Find where the given text appears and provide that cell's center as (X, Y) coordinate. 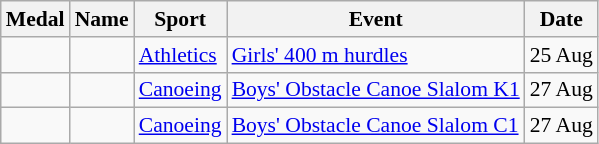
Girls' 400 m hurdles (376, 55)
25 Aug (562, 55)
Name (102, 19)
Boys' Obstacle Canoe Slalom C1 (376, 126)
Sport (180, 19)
Event (376, 19)
Date (562, 19)
Athletics (180, 55)
Boys' Obstacle Canoe Slalom K1 (376, 90)
Medal (36, 19)
